Locate the cell with the specified text and output its (x, y) center coordinate. 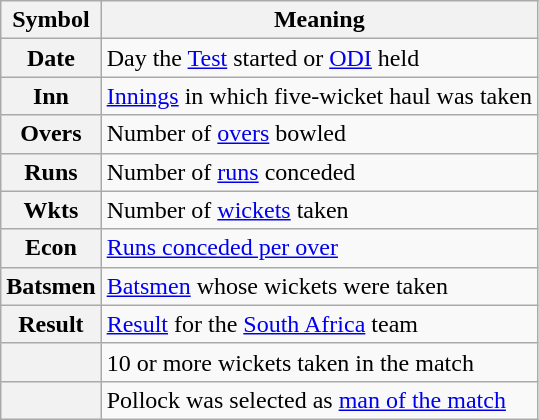
Result for the South Africa team (319, 324)
Result (51, 324)
Pollock was selected as man of the match (319, 400)
Number of runs conceded (319, 172)
Wkts (51, 210)
Runs conceded per over (319, 248)
Batsmen (51, 286)
Number of wickets taken (319, 210)
Econ (51, 248)
Inn (51, 96)
Day the Test started or ODI held (319, 58)
10 or more wickets taken in the match (319, 362)
Symbol (51, 20)
Overs (51, 134)
Runs (51, 172)
Innings in which five-wicket haul was taken (319, 96)
Batsmen whose wickets were taken (319, 286)
Meaning (319, 20)
Date (51, 58)
Number of overs bowled (319, 134)
